Return [X, Y] of the center of cell containing provided text 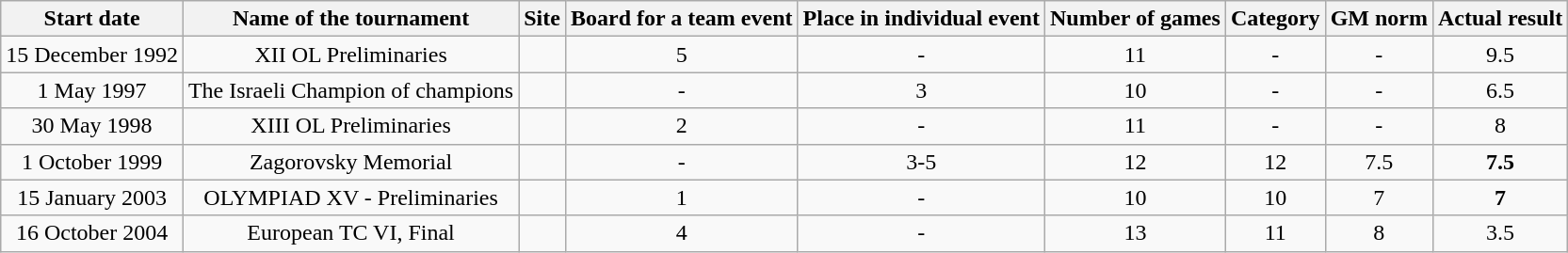
13 [1135, 233]
Start date [92, 19]
GM norm [1379, 19]
4 [682, 233]
5 [682, 55]
XIII OL Preliminaries [350, 126]
Place in individual event [921, 19]
16 October 2004 [92, 233]
3-5 [921, 162]
Number of games [1135, 19]
30 May 1998 [92, 126]
The Israeli Champion of champions [350, 90]
OLYMPIAD XV - Preliminaries [350, 198]
Board for a team event [682, 19]
3 [921, 90]
Actual result [1499, 19]
Zagorovsky Memorial [350, 162]
1 [682, 198]
Name of the tournament [350, 19]
XII OL Preliminaries [350, 55]
1 October 1999 [92, 162]
6.5 [1499, 90]
European TC VI, Final [350, 233]
15 December 1992 [92, 55]
3.5 [1499, 233]
2 [682, 126]
15 January 2003 [92, 198]
9.5 [1499, 55]
Category [1275, 19]
Site [542, 19]
1 May 1997 [92, 90]
